For the text-containing cell, return its midpoint in (x, y) coordinate format. 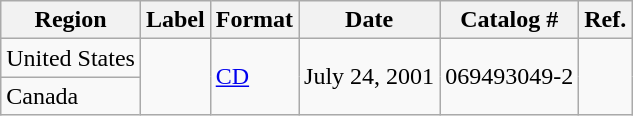
CD (254, 77)
Format (254, 20)
Canada (71, 96)
Date (370, 20)
July 24, 2001 (370, 77)
Catalog # (510, 20)
Region (71, 20)
Label (175, 20)
Ref. (606, 20)
069493049-2 (510, 77)
United States (71, 58)
